Capture the cell that displays the provided text and extract its (X, Y) central coordinate. 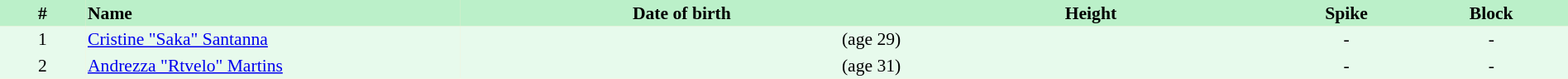
Spike (1346, 13)
(age 29) (681, 40)
# (43, 13)
1 (43, 40)
Height (1090, 13)
Name (273, 13)
2 (43, 66)
(age 31) (681, 66)
Cristine "Saka" Santanna (273, 40)
Date of birth (681, 13)
Andrezza "Rtvelo" Martins (273, 66)
Block (1491, 13)
